Return the [x, y] coordinate for the center point of the cell that contains the specified text.  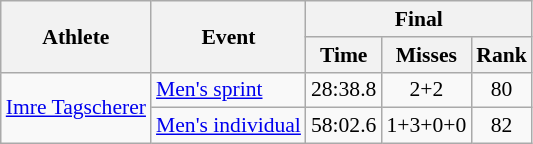
82 [502, 126]
Rank [502, 55]
Time [344, 55]
Men's individual [228, 126]
28:38.8 [344, 90]
Event [228, 36]
Men's sprint [228, 90]
Final [419, 19]
Imre Tagscherer [76, 108]
1+3+0+0 [426, 126]
58:02.6 [344, 126]
Athlete [76, 36]
80 [502, 90]
2+2 [426, 90]
Misses [426, 55]
